Return the (X, Y) coordinate for the center point of the cell that contains the specified text.  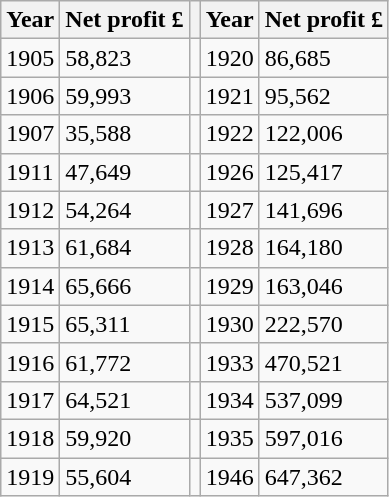
141,696 (324, 210)
222,570 (324, 324)
1946 (230, 477)
1926 (230, 172)
59,920 (124, 438)
55,604 (124, 477)
1916 (30, 362)
164,180 (324, 248)
1906 (30, 96)
86,685 (324, 58)
61,684 (124, 248)
647,362 (324, 477)
1907 (30, 134)
1919 (30, 477)
61,772 (124, 362)
65,311 (124, 324)
1915 (30, 324)
1913 (30, 248)
1905 (30, 58)
1934 (230, 400)
1920 (230, 58)
1917 (30, 400)
65,666 (124, 286)
597,016 (324, 438)
1922 (230, 134)
64,521 (124, 400)
1912 (30, 210)
54,264 (124, 210)
1935 (230, 438)
1918 (30, 438)
1930 (230, 324)
1933 (230, 362)
470,521 (324, 362)
125,417 (324, 172)
1911 (30, 172)
35,588 (124, 134)
58,823 (124, 58)
47,649 (124, 172)
1928 (230, 248)
1927 (230, 210)
95,562 (324, 96)
1929 (230, 286)
1921 (230, 96)
122,006 (324, 134)
59,993 (124, 96)
537,099 (324, 400)
1914 (30, 286)
163,046 (324, 286)
